Identify which cell holds the provided text, then report its (x, y) central coordinate. 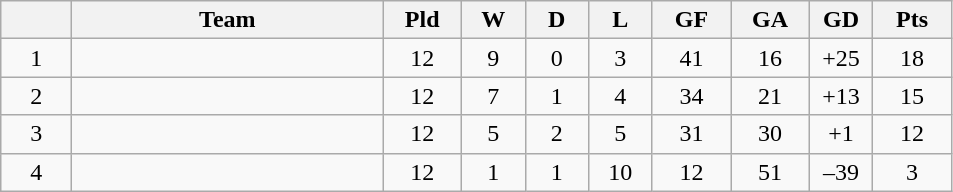
D (557, 20)
Team (228, 20)
GA (770, 20)
+13 (841, 96)
15 (912, 96)
Pts (912, 20)
0 (557, 58)
51 (770, 172)
W (493, 20)
16 (770, 58)
30 (770, 134)
7 (493, 96)
10 (621, 172)
34 (692, 96)
31 (692, 134)
9 (493, 58)
+25 (841, 58)
–39 (841, 172)
+1 (841, 134)
18 (912, 58)
L (621, 20)
GD (841, 20)
41 (692, 58)
Pld (422, 20)
GF (692, 20)
21 (770, 96)
